Detect which cell encompasses the target text, then output its (x, y) center coordinate. 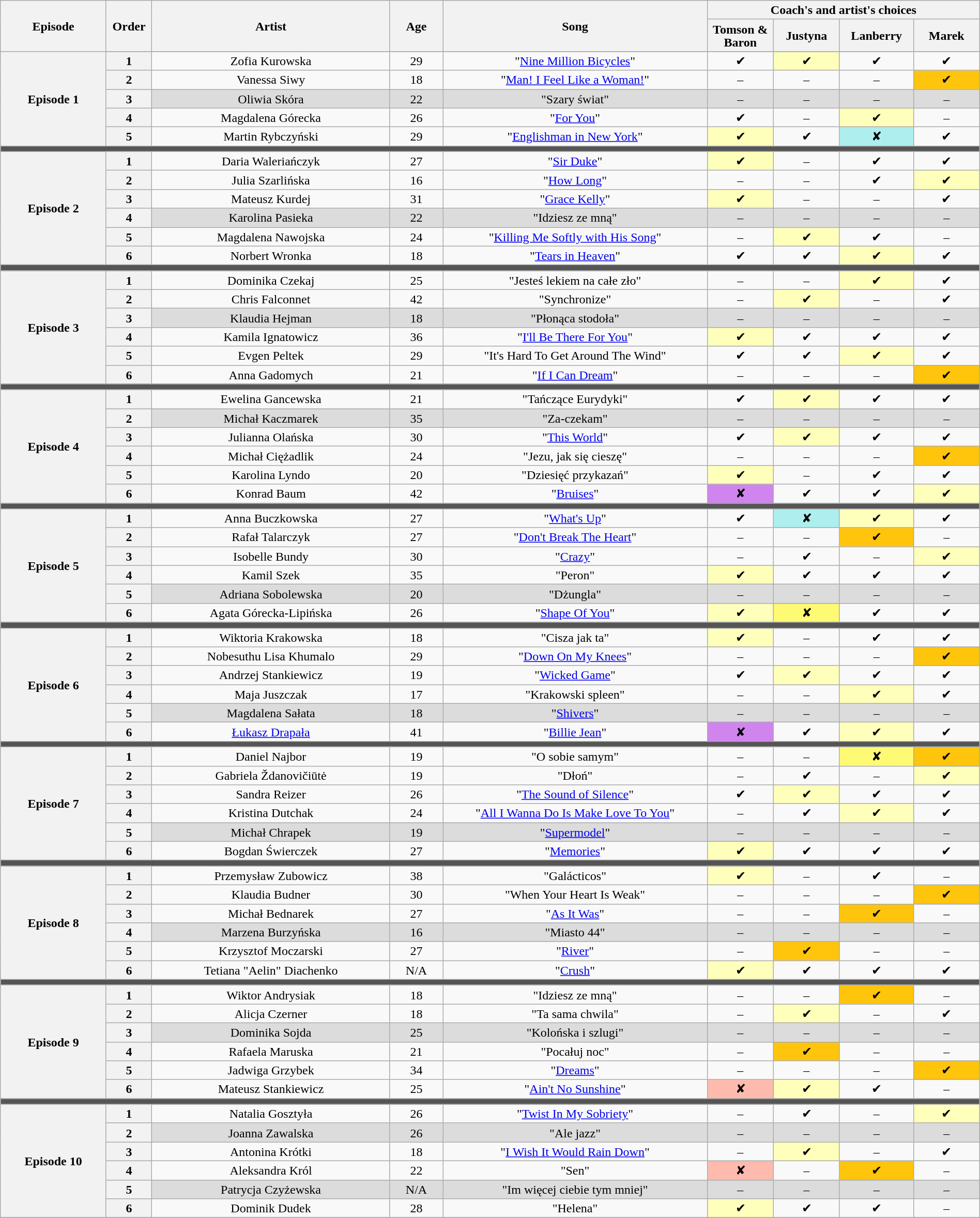
Anna Buczkowska (271, 519)
"Tears in Heaven" (575, 255)
"Shape Of You" (575, 613)
"I Wish It Would Rain Down" (575, 1151)
Wiktor Andrysiak (271, 994)
34 (416, 1071)
"Billie Jean" (575, 732)
Daniel Najbor (271, 757)
Marzena Burzyńska (271, 932)
"Peron" (575, 575)
Tetiana "Aelin" Diachenko (271, 970)
Order (129, 26)
Oliwia Skóra (271, 98)
"Grace Kelly" (575, 198)
"O sobie samym" (575, 757)
"Helena" (575, 1208)
Michał Bednarek (271, 914)
"Dżungla" (575, 594)
"Twist In My Sobriety" (575, 1114)
"Sen" (575, 1170)
31 (416, 198)
Anna Gadomych (271, 374)
17 (416, 695)
"Za-czekam" (575, 419)
"How Long" (575, 180)
Evgen Peltek (271, 356)
Age (416, 26)
"When Your Heart Is Weak" (575, 894)
Coach's and artist's choices (844, 10)
"Synchronize" (575, 299)
"Dłoń" (575, 775)
Isobelle Bundy (271, 556)
Zofia Kurowska (271, 61)
Aleksandra Król (271, 1170)
"Supermodel" (575, 832)
Episode 9 (54, 1042)
"This World" (575, 437)
Karolina Lyndo (271, 474)
Mateusz Kurdej (271, 198)
Agata Górecka-Lipińska (271, 613)
28 (416, 1208)
Michał Ciężadlik (271, 456)
Rafaela Maruska (271, 1051)
"Szary świat" (575, 98)
"All I Wanna Do Is Make Love To You" (575, 813)
Karolina Pasieka (271, 218)
"Shivers" (575, 713)
Andrzej Stankiewicz (271, 675)
Magdalena Górecka (271, 118)
Marek (946, 35)
Episode 1 (54, 98)
"River" (575, 951)
Alicja Czerner (271, 1014)
Maja Juszczak (271, 695)
Kristina Dutchak (271, 813)
"Jezu, jak się cieszę" (575, 456)
"Ta sama chwila" (575, 1014)
"Ain't No Sunshine" (575, 1089)
Norbert Wronka (271, 255)
"Sir Duke" (575, 161)
Klaudia Budner (271, 894)
"Ale jazz" (575, 1133)
Julia Szarlińska (271, 180)
Przemysław Zubowicz (271, 875)
Dominika Sojda (271, 1032)
Episode (54, 26)
"Crazy" (575, 556)
"As It Was" (575, 914)
Jadwiga Grzybek (271, 1071)
Episode 8 (54, 923)
Kamil Szek (271, 575)
36 (416, 337)
Magdalena Nawojska (271, 237)
"Jesteś lekiem na całe zło" (575, 280)
Episode 2 (54, 208)
Daria Waleriańczyk (271, 161)
"Down On My Knees" (575, 656)
"Płonąca stodoła" (575, 318)
Julianna Olańska (271, 437)
Lanberry (877, 35)
Artist (271, 26)
Episode 7 (54, 803)
"Miasto 44" (575, 932)
"I'll Be There For You" (575, 337)
"Crush" (575, 970)
38 (416, 875)
Mateusz Stankiewicz (271, 1089)
"Nine Million Bicycles" (575, 61)
Sandra Reizer (271, 795)
"Killing Me Softly with His Song" (575, 237)
Tomson & Baron (740, 35)
Gabriela Ždanovičiūtė (271, 775)
"Bruises" (575, 494)
Nobesuthu Lisa Khumalo (271, 656)
Michał Chrapek (271, 832)
"Wicked Game" (575, 675)
"Man! I Feel Like a Woman!" (575, 80)
Adriana Sobolewska (271, 594)
Konrad Baum (271, 494)
"Kolońska i szlugi" (575, 1032)
Episode 4 (54, 446)
"The Sound of Silence" (575, 795)
Justyna (806, 35)
Dominik Dudek (271, 1208)
"Cisza jak ta" (575, 638)
Bogdan Świerczek (271, 851)
"Im więcej ciebie tym mniej" (575, 1190)
"Dziesięć przykazań" (575, 474)
Episode 5 (54, 565)
Wiktoria Krakowska (271, 638)
"Krakowski spleen" (575, 695)
"Galácticos" (575, 875)
41 (416, 732)
Joanna Zawalska (271, 1133)
"Don't Break The Heart" (575, 537)
"Memories" (575, 851)
"Englishman in New York" (575, 136)
Chris Falconnet (271, 299)
Kamila Ignatowicz (271, 337)
"Tańczące Eurydyki" (575, 399)
Ewelina Gancewska (271, 399)
"What's Up" (575, 519)
"If I Can Dream" (575, 374)
Łukasz Drapała (271, 732)
Krzysztof Moczarski (271, 951)
Episode 10 (54, 1161)
Antonina Krótki (271, 1151)
Rafał Talarczyk (271, 537)
Episode 6 (54, 684)
"Pocałuj noc" (575, 1051)
Song (575, 26)
"For You" (575, 118)
Martin Rybczyński (271, 136)
Michał Kaczmarek (271, 419)
Magdalena Sałata (271, 713)
Dominika Czekaj (271, 280)
Episode 3 (54, 328)
Vanessa Siwy (271, 80)
Patrycja Czyżewska (271, 1190)
"It's Hard To Get Around The Wind" (575, 356)
Klaudia Hejman (271, 318)
"Dreams" (575, 1071)
Natalia Gosztyła (271, 1114)
